Return (x, y) of the center of cell containing provided text 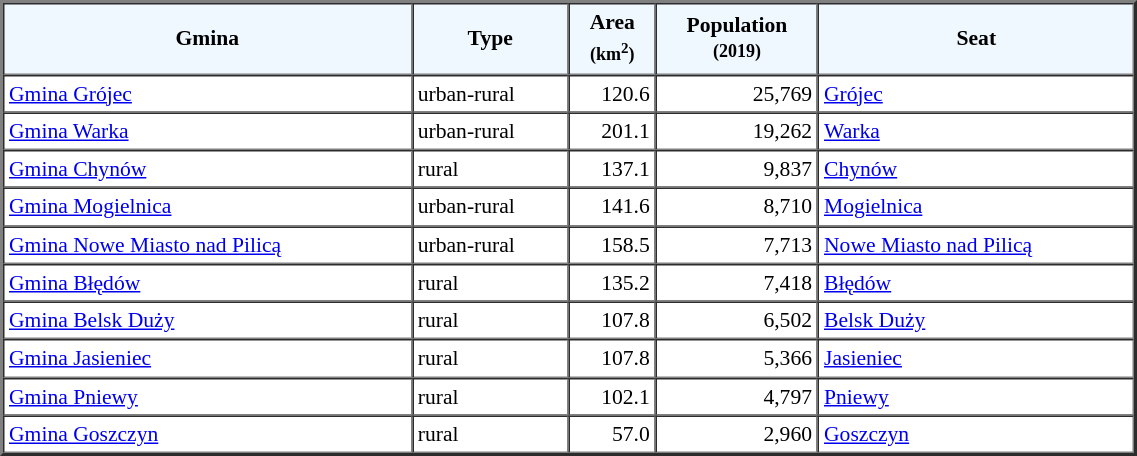
102.1 (612, 396)
Gmina (208, 38)
Seat (976, 38)
7,713 (737, 245)
Nowe Miasto nad Pilicą (976, 245)
201.1 (612, 131)
9,837 (737, 169)
Gmina Grójec (208, 93)
57.0 (612, 434)
Gmina Belsk Duży (208, 321)
Belsk Duży (976, 321)
Mogielnica (976, 207)
Gmina Goszczyn (208, 434)
158.5 (612, 245)
7,418 (737, 283)
4,797 (737, 396)
Gmina Nowe Miasto nad Pilicą (208, 245)
5,366 (737, 359)
Chynów (976, 169)
Gmina Jasieniec (208, 359)
120.6 (612, 93)
137.1 (612, 169)
Pniewy (976, 396)
Gmina Błędów (208, 283)
19,262 (737, 131)
Gmina Chynów (208, 169)
Grójec (976, 93)
6,502 (737, 321)
Goszczyn (976, 434)
Warka (976, 131)
Gmina Warka (208, 131)
2,960 (737, 434)
Type (490, 38)
Gmina Mogielnica (208, 207)
Gmina Pniewy (208, 396)
Błędów (976, 283)
135.2 (612, 283)
Area(km2) (612, 38)
141.6 (612, 207)
8,710 (737, 207)
25,769 (737, 93)
Jasieniec (976, 359)
Population(2019) (737, 38)
